Return the (X, Y) coordinate for the center point of the cell that contains the specified text.  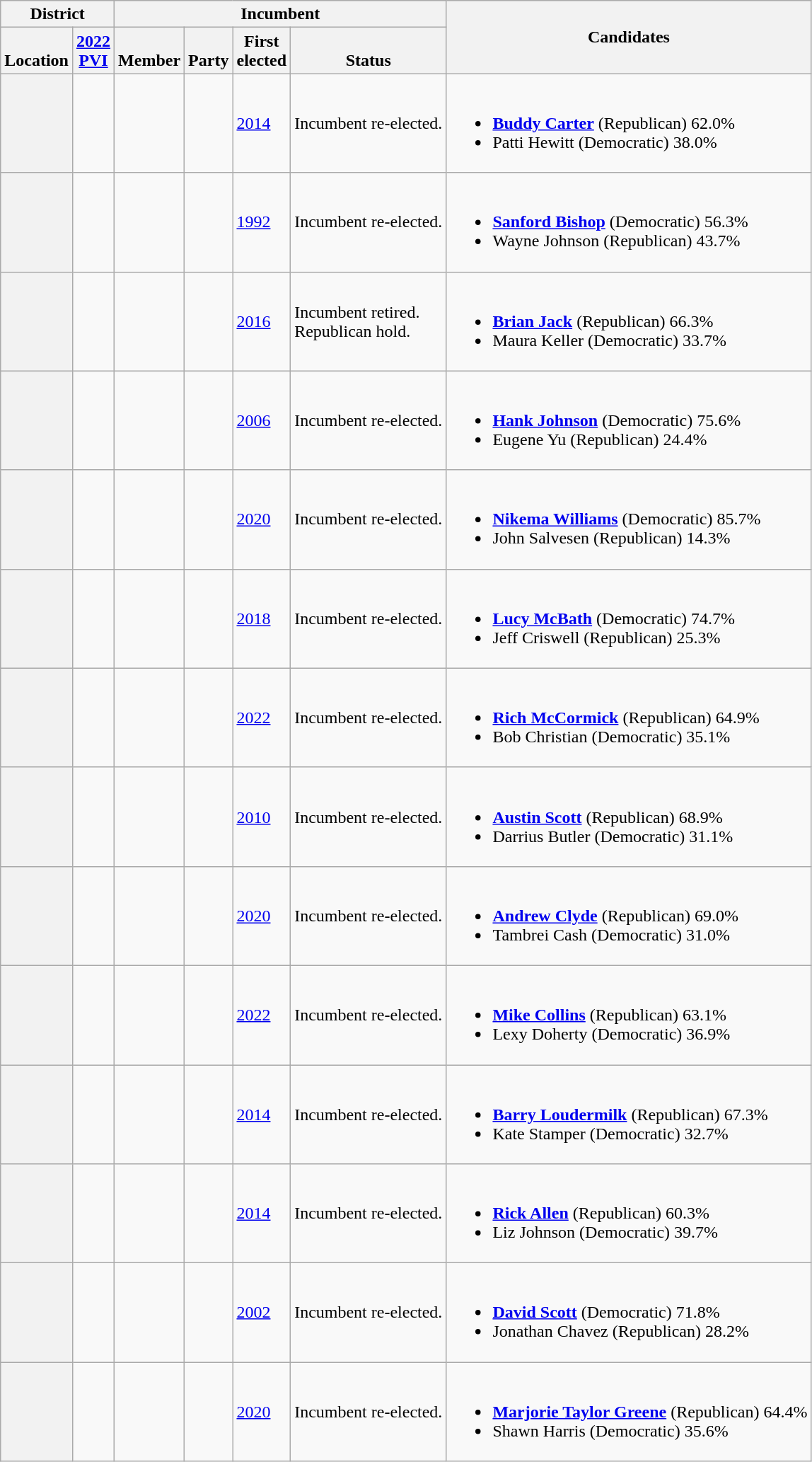
Rich McCormick (Republican) 64.9%Bob Christian (Democratic) 35.1% (629, 718)
Member (150, 51)
Lucy McBath (Democratic) 74.7%Jeff Criswell (Republican) 25.3% (629, 618)
District (58, 14)
Party (209, 51)
Firstelected (262, 51)
2010 (262, 817)
Andrew Clyde (Republican) 69.0%Tambrei Cash (Democratic) 31.0% (629, 916)
2018 (262, 618)
David Scott (Democratic) 71.8%Jonathan Chavez (Republican) 28.2% (629, 1313)
Marjorie Taylor Greene (Republican) 64.4%Shawn Harris (Democratic) 35.6% (629, 1412)
Austin Scott (Republican) 68.9%Darrius Butler (Democratic) 31.1% (629, 817)
Status (369, 51)
2022PVI (93, 51)
Mike Collins (Republican) 63.1%Lexy Doherty (Democratic) 36.9% (629, 1015)
Brian Jack (Republican) 66.3%Maura Keller (Democratic) 33.7% (629, 321)
2016 (262, 321)
Rick Allen (Republican) 60.3%Liz Johnson (Democratic) 39.7% (629, 1214)
Barry Loudermilk (Republican) 67.3%Kate Stamper (Democratic) 32.7% (629, 1114)
2002 (262, 1313)
Buddy Carter (Republican) 62.0%Patti Hewitt (Democratic) 38.0% (629, 123)
Hank Johnson (Democratic) 75.6%Eugene Yu (Republican) 24.4% (629, 420)
Incumbent (280, 14)
Sanford Bishop (Democratic) 56.3%Wayne Johnson (Republican) 43.7% (629, 222)
Nikema Williams (Democratic) 85.7%John Salvesen (Republican) 14.3% (629, 519)
Incumbent retired. Republican hold. (369, 321)
Location (37, 51)
Candidates (629, 37)
1992 (262, 222)
2006 (262, 420)
